Return the (x, y) coordinate for the center point of the cell that contains the specified text.  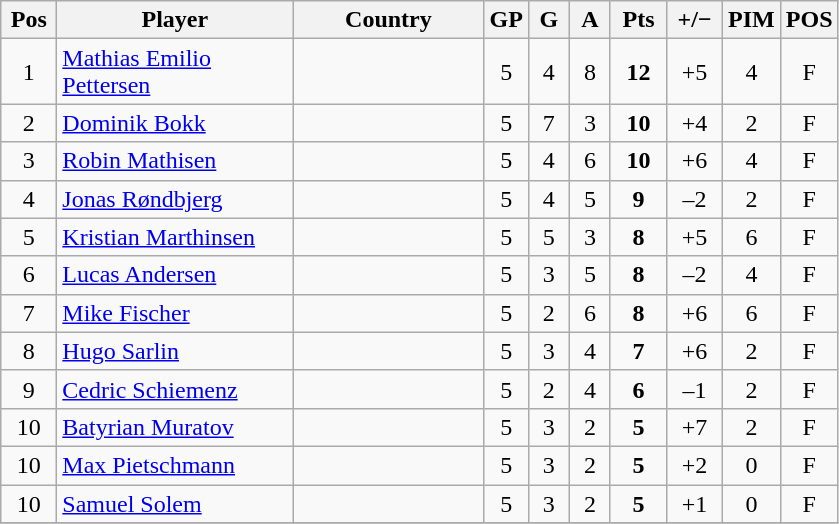
Mike Fischer (175, 313)
Mathias Emilio Pettersen (175, 72)
PIM (752, 20)
Player (175, 20)
12 (638, 72)
Cedric Schiemenz (175, 389)
Lucas Andersen (175, 275)
+7 (695, 427)
Hugo Sarlin (175, 351)
POS (809, 20)
GP (506, 20)
Max Pietschmann (175, 465)
Robin Mathisen (175, 161)
Samuel Solem (175, 503)
+1 (695, 503)
Jonas Røndbjerg (175, 199)
Country (388, 20)
Dominik Bokk (175, 123)
Pts (638, 20)
Kristian Marthinsen (175, 237)
A (590, 20)
+/− (695, 20)
Pos (29, 20)
+4 (695, 123)
Batyrian Muratov (175, 427)
G (548, 20)
+2 (695, 465)
1 (29, 72)
–1 (695, 389)
